From the cell containing the given text, extract its center point as (x, y) coordinate. 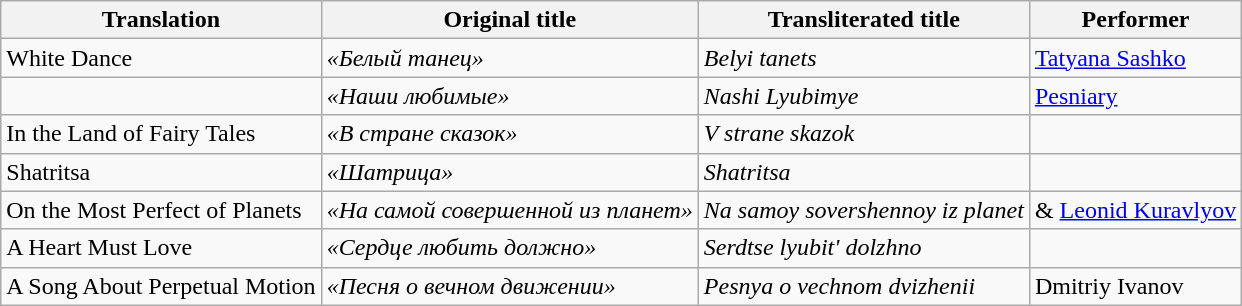
Tatyana Sashko (1135, 58)
«Песня о вечном движении» (510, 286)
«Сердце любить должно» (510, 248)
Transliterated title (864, 20)
«Наши любимые» (510, 96)
Performer (1135, 20)
Serdtse lyubit' dolzhno (864, 248)
A Heart Must Love (161, 248)
«Шатрица» (510, 172)
Translation (161, 20)
«В стране сказок» (510, 134)
Original title (510, 20)
A Song About Perpetual Motion (161, 286)
Na samoy sovershennoy iz planet (864, 210)
White Dance (161, 58)
Belyi tanets (864, 58)
«Белый танец» (510, 58)
Pesnya o vechnom dvizhenii (864, 286)
V strane skazok (864, 134)
Pesniary (1135, 96)
Nashi Lyubimye (864, 96)
On the Most Perfect of Planets (161, 210)
Dmitriy Ivanov (1135, 286)
& Leonid Kuravlyov (1135, 210)
In the Land of Fairy Tales (161, 134)
«На самой совершенной из планет» (510, 210)
